Search for the cell housing the specified text and yield its (X, Y) center coordinate. 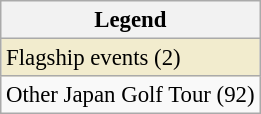
Other Japan Golf Tour (92) (130, 95)
Legend (130, 20)
Flagship events (2) (130, 58)
